Provide the (x, y) coordinate of the cell's center where the given text is located.  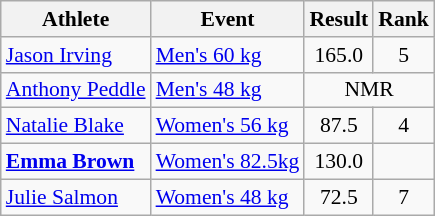
Anthony Peddle (76, 90)
4 (404, 126)
Women's 56 kg (228, 126)
Men's 60 kg (228, 55)
165.0 (338, 55)
72.5 (338, 197)
Emma Brown (76, 162)
5 (404, 55)
7 (404, 197)
Jason Irving (76, 55)
Event (228, 19)
Women's 48 kg (228, 197)
Women's 82.5kg (228, 162)
130.0 (338, 162)
Rank (404, 19)
Result (338, 19)
Julie Salmon (76, 197)
NMR (368, 90)
Athlete (76, 19)
Men's 48 kg (228, 90)
Natalie Blake (76, 126)
87.5 (338, 126)
